From the cell containing the given text, extract its center point as (x, y) coordinate. 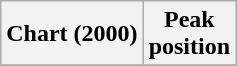
Peakposition (189, 34)
Chart (2000) (72, 34)
